Determine the (X, Y) coordinate at the center of the cell enclosing the given text.  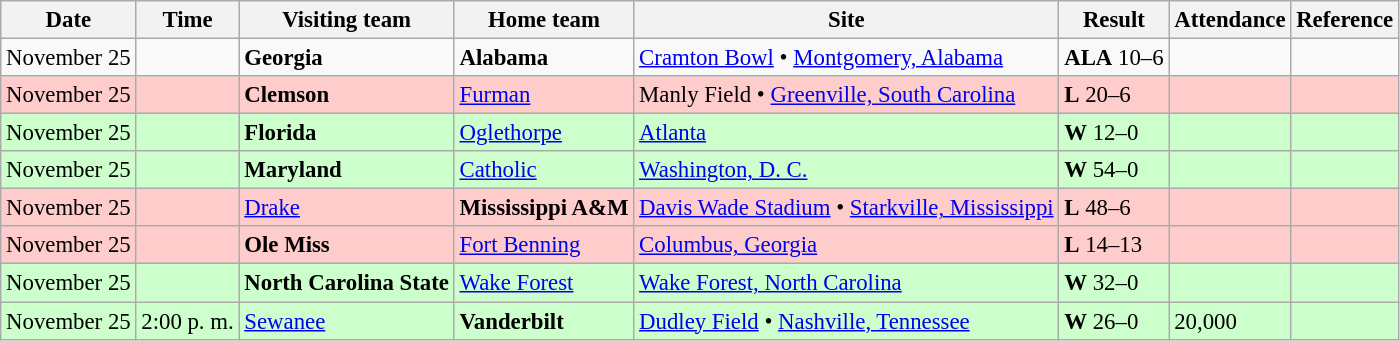
L 20–6 (1114, 95)
Home team (544, 20)
W 32–0 (1114, 283)
Time (188, 20)
Oglethorpe (544, 133)
W 54–0 (1114, 170)
Maryland (346, 170)
Fort Benning (544, 245)
Georgia (346, 58)
L 14–13 (1114, 245)
Catholic (544, 170)
20,000 (1230, 321)
Site (846, 20)
Vanderbilt (544, 321)
Date (68, 20)
Attendance (1230, 20)
Sewanee (346, 321)
L 48–6 (1114, 208)
Florida (346, 133)
Atlanta (846, 133)
Clemson (346, 95)
Visiting team (346, 20)
ALA 10–6 (1114, 58)
Ole Miss (346, 245)
Result (1114, 20)
Dudley Field • Nashville, Tennessee (846, 321)
Drake (346, 208)
Washington, D. C. (846, 170)
Manly Field • Greenville, South Carolina (846, 95)
W 12–0 (1114, 133)
North Carolina State (346, 283)
Alabama (544, 58)
Wake Forest, North Carolina (846, 283)
Wake Forest (544, 283)
Cramton Bowl • Montgomery, Alabama (846, 58)
W 26–0 (1114, 321)
2:00 p. m. (188, 321)
Davis Wade Stadium • Starkville, Mississippi (846, 208)
Reference (1345, 20)
Mississippi A&M (544, 208)
Furman (544, 95)
Columbus, Georgia (846, 245)
